From the cell containing the given text, extract its center point as (X, Y) coordinate. 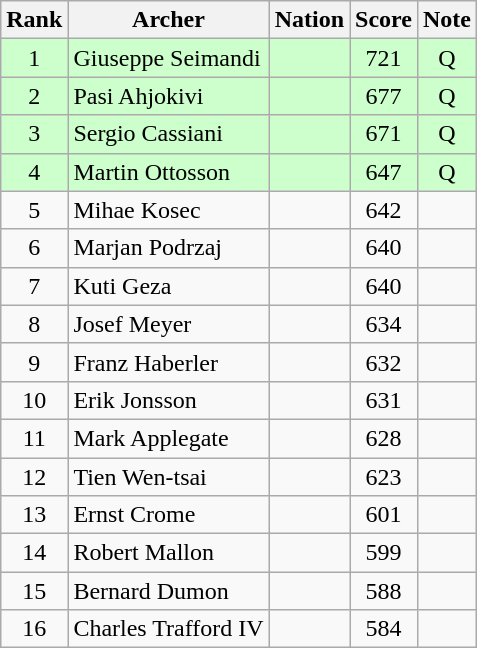
Archer (168, 20)
7 (34, 286)
634 (384, 324)
9 (34, 362)
Erik Jonsson (168, 400)
6 (34, 248)
601 (384, 515)
677 (384, 96)
16 (34, 629)
8 (34, 324)
584 (384, 629)
Franz Haberler (168, 362)
Rank (34, 20)
Marjan Podrzaj (168, 248)
Robert Mallon (168, 553)
1 (34, 58)
14 (34, 553)
721 (384, 58)
Mark Applegate (168, 438)
Kuti Geza (168, 286)
3 (34, 134)
Mihae Kosec (168, 210)
Ernst Crome (168, 515)
623 (384, 477)
Note (446, 20)
Sergio Cassiani (168, 134)
Bernard Dumon (168, 591)
Giuseppe Seimandi (168, 58)
631 (384, 400)
671 (384, 134)
11 (34, 438)
647 (384, 172)
4 (34, 172)
15 (34, 591)
Josef Meyer (168, 324)
2 (34, 96)
Score (384, 20)
599 (384, 553)
12 (34, 477)
642 (384, 210)
Martin Ottosson (168, 172)
Charles Trafford IV (168, 629)
632 (384, 362)
Nation (309, 20)
628 (384, 438)
Pasi Ahjokivi (168, 96)
5 (34, 210)
588 (384, 591)
10 (34, 400)
13 (34, 515)
Tien Wen-tsai (168, 477)
